Return [X, Y] of the center of cell containing provided text 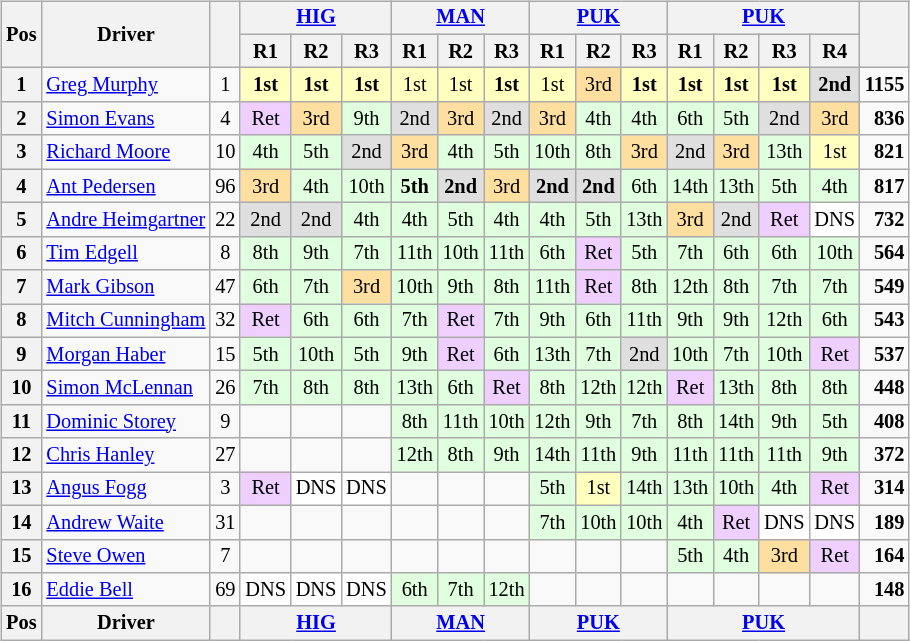
14 [21, 522]
Mark Gibson [126, 287]
Andrew Waite [126, 522]
164 [884, 556]
2 [21, 119]
11 [21, 422]
Andre Heimgartner [126, 220]
5 [21, 220]
13 [21, 489]
Dominic Storey [126, 422]
Eddie Bell [126, 590]
372 [884, 455]
448 [884, 388]
836 [884, 119]
314 [884, 489]
817 [884, 186]
537 [884, 354]
Tim Edgell [126, 253]
32 [225, 321]
R4 [835, 51]
16 [21, 590]
12 [21, 455]
Angus Fogg [126, 489]
549 [884, 287]
Simon Evans [126, 119]
47 [225, 287]
189 [884, 522]
96 [225, 186]
408 [884, 422]
27 [225, 455]
Greg Murphy [126, 85]
1155 [884, 85]
732 [884, 220]
22 [225, 220]
26 [225, 388]
Ant Pedersen [126, 186]
821 [884, 152]
564 [884, 253]
Morgan Haber [126, 354]
Simon McLennan [126, 388]
Chris Hanley [126, 455]
6 [21, 253]
31 [225, 522]
69 [225, 590]
Mitch Cunningham [126, 321]
148 [884, 590]
543 [884, 321]
Richard Moore [126, 152]
Steve Owen [126, 556]
